Determine the (x, y) coordinate at the center of the cell enclosing the given text.  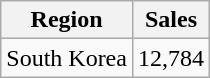
Region (67, 20)
Sales (170, 20)
South Korea (67, 58)
12,784 (170, 58)
